For the text-containing cell, return its midpoint in (X, Y) coordinate format. 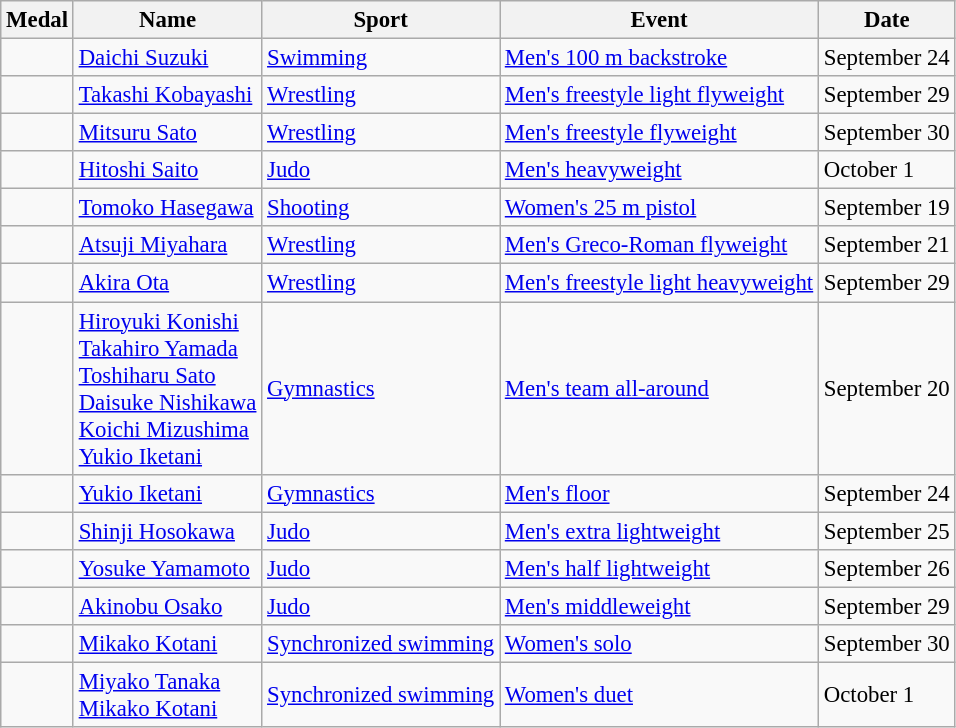
Tomoko Hasegawa (167, 208)
Mitsuru Sato (167, 133)
Men's freestyle light flyweight (660, 95)
Women's solo (660, 644)
Men's freestyle flyweight (660, 133)
Shooting (381, 208)
Men's 100 m backstroke (660, 58)
September 25 (887, 531)
Akira Ota (167, 283)
Women's duet (660, 694)
Takashi Kobayashi (167, 95)
Yukio Iketani (167, 493)
Hiroyuki KonishiTakahiro YamadaToshiharu SatoDaisuke NishikawaKoichi MizushimaYukio Iketani (167, 388)
Men's half lightweight (660, 568)
Date (887, 20)
Swimming (381, 58)
Medal (38, 20)
September 26 (887, 568)
Atsuji Miyahara (167, 245)
Yosuke Yamamoto (167, 568)
Men's middleweight (660, 606)
September 21 (887, 245)
September 19 (887, 208)
Name (167, 20)
Sport (381, 20)
Men's heavyweight (660, 170)
Shinji Hosokawa (167, 531)
September 20 (887, 388)
Miyako TanakaMikako Kotani (167, 694)
Men's extra lightweight (660, 531)
Akinobu Osako (167, 606)
Men's freestyle light heavyweight (660, 283)
Men's floor (660, 493)
Women's 25 m pistol (660, 208)
Daichi Suzuki (167, 58)
Men's team all-around (660, 388)
Mikako Kotani (167, 644)
Hitoshi Saito (167, 170)
Men's Greco-Roman flyweight (660, 245)
Event (660, 20)
